Pinpoint the cell where the given text exists, returning its [X, Y] midpoint coordinate. 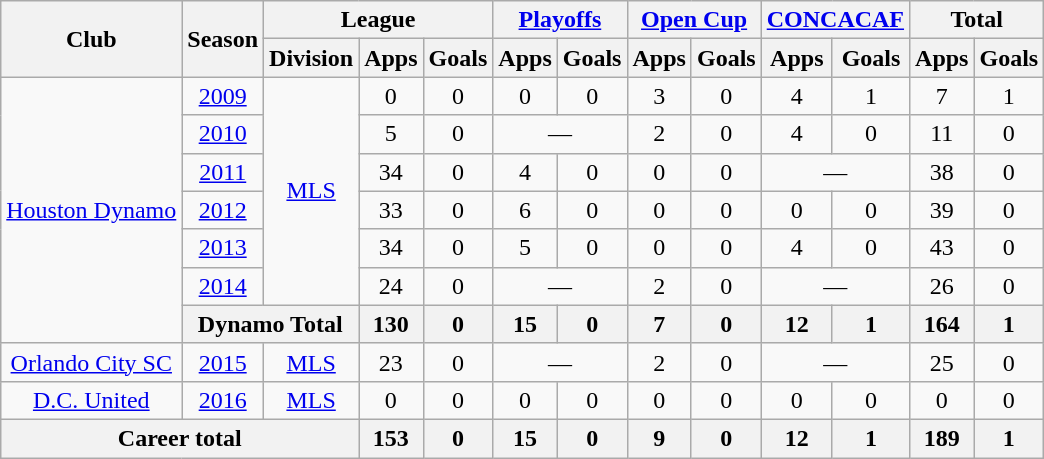
2012 [223, 210]
39 [942, 210]
Club [92, 39]
153 [391, 438]
33 [391, 210]
2010 [223, 134]
2013 [223, 248]
6 [525, 210]
2014 [223, 286]
Career total [180, 438]
25 [942, 362]
130 [391, 324]
Total [977, 20]
Orlando City SC [92, 362]
CONCACAF [835, 20]
38 [942, 172]
Dynamo Total [270, 324]
23 [391, 362]
Season [223, 39]
24 [391, 286]
Houston Dynamo [92, 210]
Playoffs [560, 20]
2009 [223, 96]
164 [942, 324]
26 [942, 286]
Division [312, 58]
189 [942, 438]
League [378, 20]
43 [942, 248]
9 [659, 438]
2016 [223, 400]
3 [659, 96]
Open Cup [694, 20]
D.C. United [92, 400]
2015 [223, 362]
11 [942, 134]
2011 [223, 172]
